Scan for the cell matching the given text and deliver its [x, y] coordinate at center. 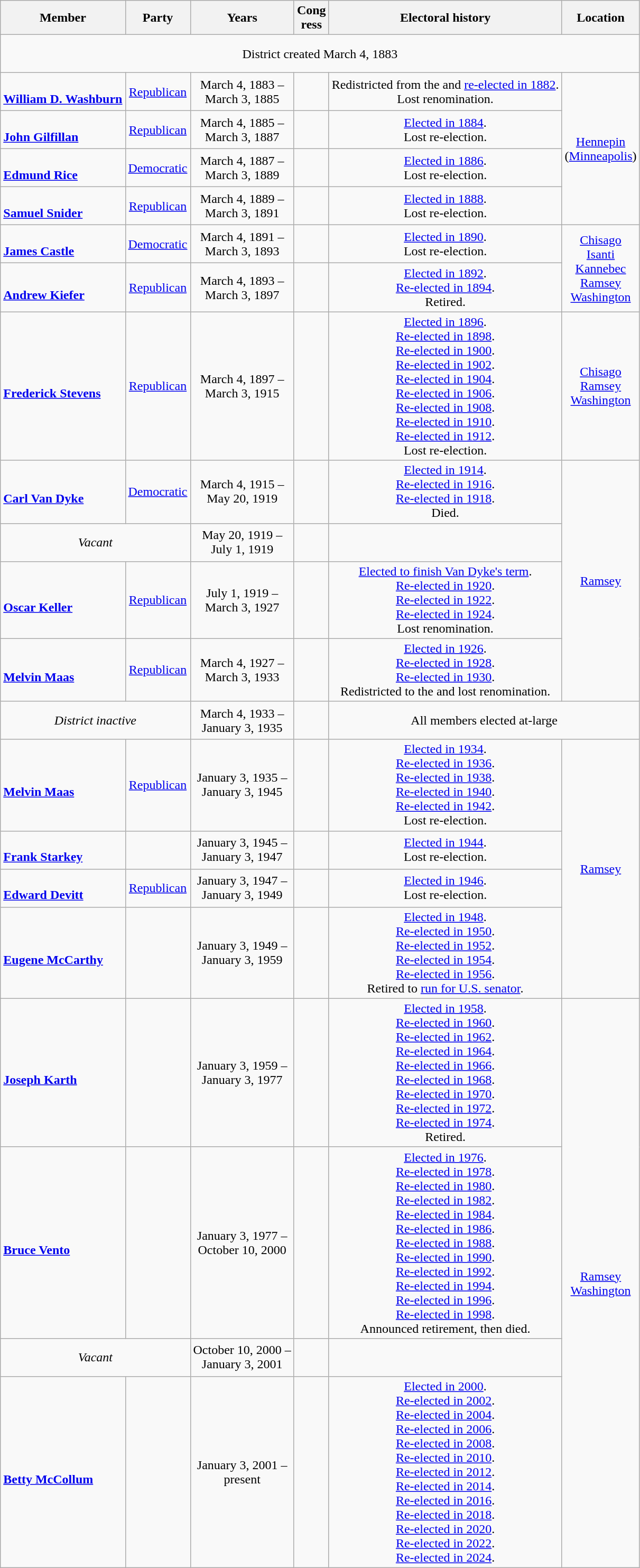
District inactive [95, 720]
March 4, 1887 –March 3, 1889 [242, 168]
Frederick Stevens [63, 386]
Elected in 1890.Lost re-election. [445, 244]
Bruce Vento [63, 1242]
January 3, 1959 –January 3, 1977 [242, 1073]
All members elected at-large [484, 720]
Edmund Rice [63, 168]
Electoral history [445, 18]
Eugene McCarthy [63, 952]
Elected to finish Van Dyke's term.Re-elected in 1920.Re-elected in 1922.Re-elected in 1924.Lost renomination. [445, 600]
March 4, 1897 –March 3, 1915 [242, 386]
Elected in 1946.Lost re-election. [445, 888]
January 3, 1949 –January 3, 1959 [242, 952]
January 3, 1945 –January 3, 1947 [242, 850]
Hennepin(Minneapolis) [600, 149]
William D. Washburn [63, 92]
Samuel Snider [63, 206]
January 3, 1947 –January 3, 1949 [242, 888]
Years [242, 18]
District created March 4, 1883 [320, 54]
Betty McCollum [63, 1472]
Congress [311, 18]
January 3, 1935 –January 3, 1945 [242, 785]
RamseyWashington [600, 1283]
Elected in 1948.Re-elected in 1950.Re-elected in 1952.Re-elected in 1954.Re-elected in 1956.Retired to run for U.S. senator. [445, 952]
John Gilfillan [63, 130]
March 4, 1933 –January 3, 1935 [242, 720]
October 10, 2000 –January 3, 2001 [242, 1357]
March 4, 1891 –March 3, 1893 [242, 244]
Elected in 1934.Re-elected in 1936.Re-elected in 1938.Re-elected in 1940.Re-elected in 1942.Lost re-election. [445, 785]
ChisagoIsantiKannebecRamseyWashington [600, 268]
Party [157, 18]
July 1, 1919 –March 3, 1927 [242, 600]
Elected in 1914.Re-elected in 1916.Re-elected in 1918.Died. [445, 491]
Elected in 1888.Lost re-election. [445, 206]
Elected in 1884.Lost re-election. [445, 130]
Elected in 1944.Lost re-election. [445, 850]
Elected in 1926.Re-elected in 1928.Re-elected in 1930.Redistricted to the and lost renomination. [445, 670]
Redistricted from the and re-elected in 1882.Lost renomination. [445, 92]
March 4, 1927 –March 3, 1933 [242, 670]
Andrew Kiefer [63, 287]
Location [600, 18]
Member [63, 18]
ChisagoRamseyWashington [600, 386]
Carl Van Dyke [63, 491]
March 4, 1885 –March 3, 1887 [242, 130]
Elected in 1886.Lost re-election. [445, 168]
Elected in 1892.Re-elected in 1894.Retired. [445, 287]
March 4, 1889 –March 3, 1891 [242, 206]
Joseph Karth [63, 1073]
March 4, 1893 –March 3, 1897 [242, 287]
March 4, 1915 –May 20, 1919 [242, 491]
January 3, 2001 –present [242, 1472]
Frank Starkey [63, 850]
James Castle [63, 244]
March 4, 1883 –March 3, 1885 [242, 92]
Edward Devitt [63, 888]
May 20, 1919 –July 1, 1919 [242, 542]
January 3, 1977 –October 10, 2000 [242, 1242]
Oscar Keller [63, 600]
